Identify which cell holds the provided text, then report its [X, Y] central coordinate. 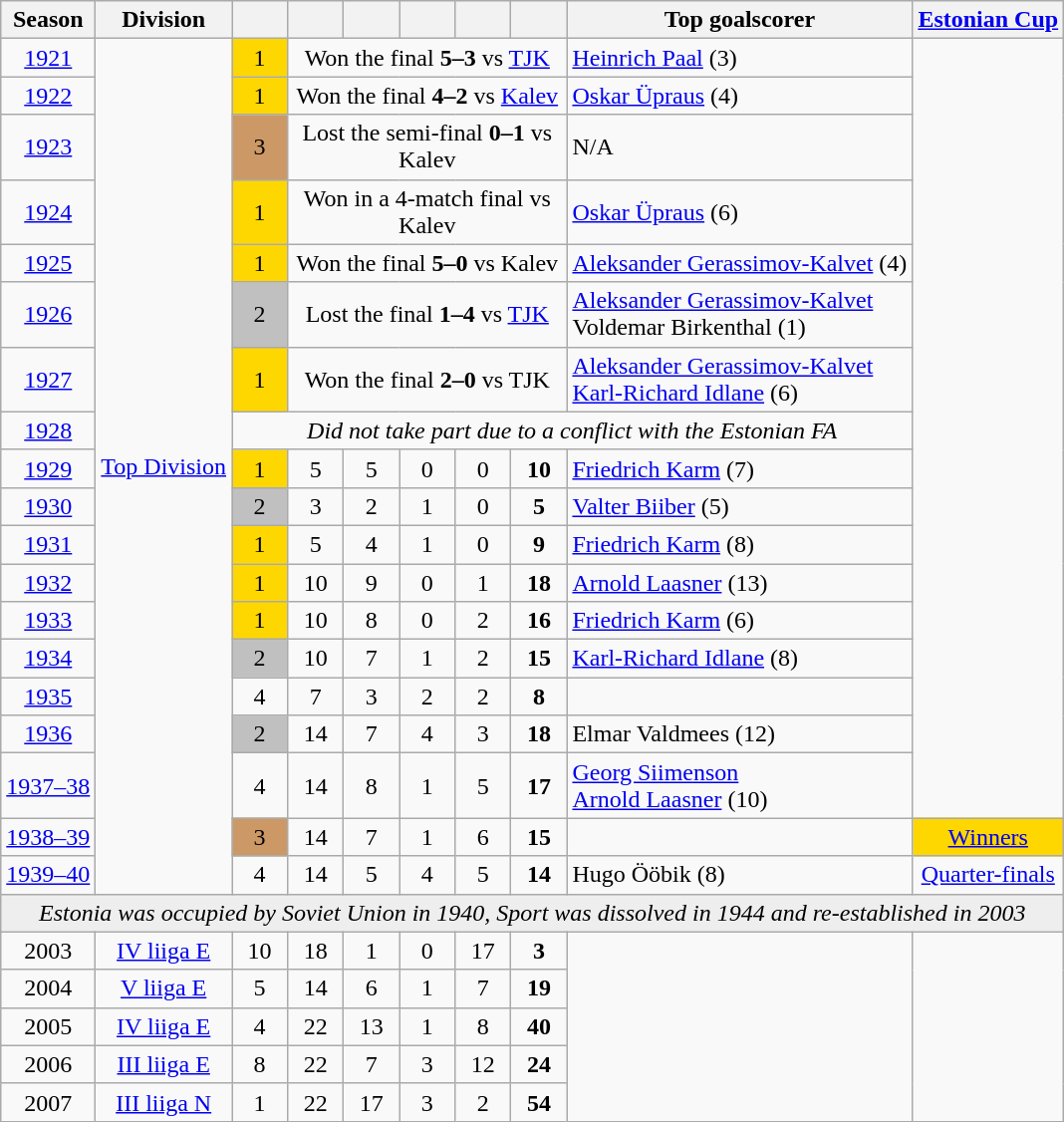
Friedrich Karm (8) [739, 544]
Season [48, 20]
Quarter-finals [988, 875]
2004 [48, 988]
1926 [48, 315]
Aleksander Gerassimov-Kalvet (4) [739, 263]
13 [372, 1026]
V liiga E [163, 988]
1938–39 [48, 837]
III liiga E [163, 1064]
16 [539, 621]
54 [539, 1102]
III liiga N [163, 1102]
1931 [48, 544]
Arnold Laasner (13) [739, 583]
1922 [48, 96]
1933 [48, 621]
1937–38 [48, 785]
Won the final 5–3 vs TJK [427, 58]
Oskar Üpraus (4) [739, 96]
Did not take part due to a conflict with the Estonian FA [572, 430]
1924 [48, 211]
Aleksander Gerassimov-Kalvet Karl-Richard Idlane (6) [739, 379]
Won the final 2–0 vs TJK [427, 379]
1925 [48, 263]
Hugo Ööbik (8) [739, 875]
Heinrich Paal (3) [739, 58]
1921 [48, 58]
Friedrich Karm (6) [739, 621]
Winners [988, 837]
2005 [48, 1026]
Lost the final 1–4 vs TJK [427, 315]
2006 [48, 1064]
40 [539, 1026]
1932 [48, 583]
19 [539, 988]
1930 [48, 506]
1935 [48, 697]
Elmar Valdmees (12) [739, 734]
Top goalscorer [739, 20]
2007 [48, 1102]
Division [163, 20]
Karl-Richard Idlane (8) [739, 659]
N/A [739, 147]
1923 [48, 147]
1936 [48, 734]
Oskar Üpraus (6) [739, 211]
2003 [48, 951]
Won the final 4–2 vs Kalev [427, 96]
1928 [48, 430]
1934 [48, 659]
Won the final 5–0 vs Kalev [427, 263]
Top Division [163, 466]
Estonian Cup [988, 20]
Friedrich Karm (7) [739, 468]
Lost the semi-final 0–1 vs Kalev [427, 147]
1927 [48, 379]
1929 [48, 468]
Won in a 4-match final vs Kalev [427, 211]
1939–40 [48, 875]
24 [539, 1064]
Estonia was occupied by Soviet Union in 1940, Sport was dissolved in 1944 and re-established in 2003 [532, 913]
Aleksander Gerassimov-Kalvet Voldemar Birkenthal (1) [739, 315]
12 [483, 1064]
Georg Siimenson Arnold Laasner (10) [739, 785]
Valter Biiber (5) [739, 506]
